Return the (X, Y) coordinate for the center point of the cell that contains the specified text.  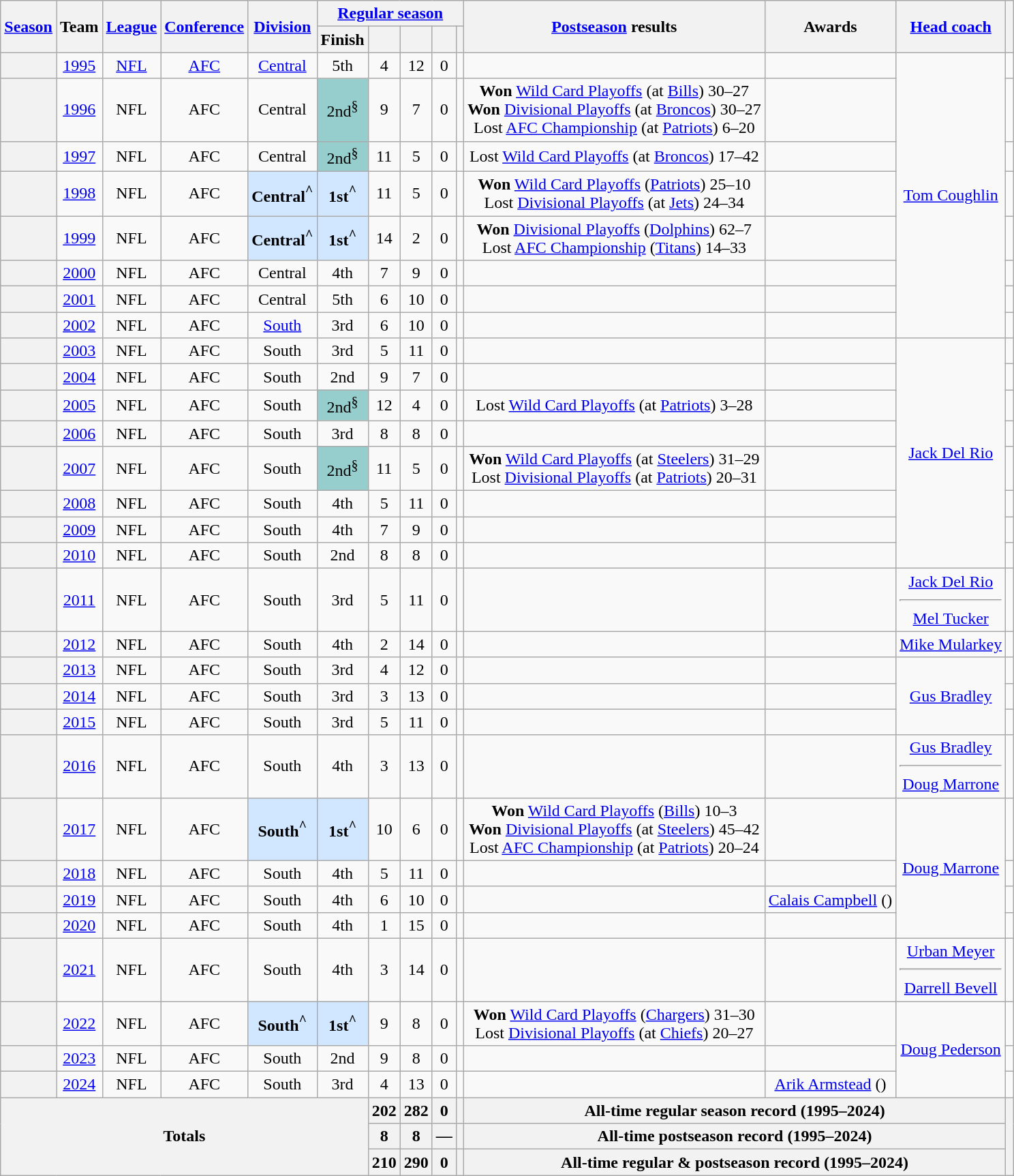
210 (384, 1162)
Won Wild Card Playoffs (at Bills) 30–27Won Divisional Playoffs (at Broncos) 30–27Lost AFC Championship (at Patriots) 6–20 (614, 110)
1999 (79, 239)
All-time regular & postseason record (1995–2024) (735, 1162)
Awards (830, 27)
Team (79, 27)
2024 (79, 1085)
2022 (79, 1024)
2007 (79, 469)
2005 (79, 405)
2003 (79, 351)
Gus Bradley (951, 696)
2020 (79, 925)
1996 (79, 110)
2001 (79, 299)
2023 (79, 1059)
2015 (79, 722)
Won Wild Card Playoffs (Chargers) 31–30Lost Divisional Playoffs (at Chiefs) 20–27 (614, 1024)
Mike Mularkey (951, 644)
2017 (79, 829)
2012 (79, 644)
Gus Bradley Doug Marrone (951, 766)
Jack Del Rio Mel Tucker (951, 600)
Lost Wild Card Playoffs (at Broncos) 17–42 (614, 157)
Won Divisional Playoffs (Dolphins) 62–7Lost AFC Championship (Titans) 14–33 (614, 239)
Division (282, 27)
Regular season (390, 14)
1 (384, 925)
15 (416, 925)
Season (29, 27)
2018 (79, 873)
2014 (79, 696)
1997 (79, 157)
Finish (342, 40)
All-time postseason record (1995–2024) (735, 1136)
282 (416, 1111)
2010 (79, 556)
Won Wild Card Playoffs (at Steelers) 31–29 Lost Divisional Playoffs (at Patriots) 20–31 (614, 469)
2002 (79, 325)
League (132, 27)
Won Wild Card Playoffs (Bills) 10–3Won Divisional Playoffs (at Steelers) 45–42Lost AFC Championship (at Patriots) 20–24 (614, 829)
2008 (79, 504)
2016 (79, 766)
2004 (79, 377)
2006 (79, 434)
Head coach (951, 27)
— (444, 1136)
Totals (184, 1136)
Doug Pederson (951, 1050)
Calais Campbell () (830, 899)
2013 (79, 670)
Postseason results (614, 27)
290 (416, 1162)
2000 (79, 273)
Jack Del Rio (951, 453)
Doug Marrone (951, 868)
Conference (204, 27)
Won Wild Card Playoffs (Patriots) 25–10Lost Divisional Playoffs (at Jets) 24–34 (614, 194)
2011 (79, 600)
Arik Armstead () (830, 1085)
2009 (79, 530)
All-time regular season record (1995–2024) (735, 1111)
Urban Meyer Darrell Bevell (951, 969)
2019 (79, 899)
Lost Wild Card Playoffs (at Patriots) 3–28 (614, 405)
202 (384, 1111)
2021 (79, 969)
1998 (79, 194)
Tom Coughlin (951, 195)
1995 (79, 65)
